From the cell containing the given text, extract its center point as (x, y) coordinate. 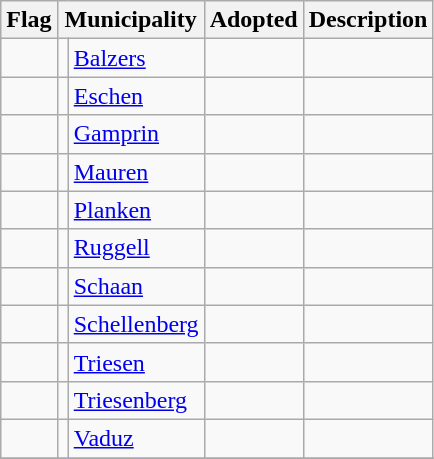
Triesenberg (136, 400)
Mauren (136, 172)
Schaan (136, 286)
Schellenberg (136, 324)
Description (368, 20)
Vaduz (136, 438)
Triesen (136, 362)
Eschen (136, 96)
Municipality (130, 20)
Planken (136, 210)
Flag (29, 20)
Adopted (254, 20)
Balzers (136, 58)
Gamprin (136, 134)
Ruggell (136, 248)
